Extract the (x, y) coordinate from the center of the cell holding the provided text.  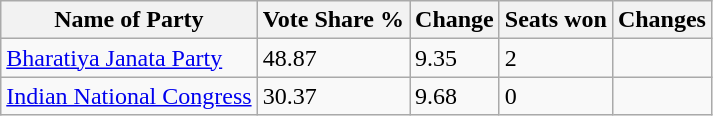
Changes (662, 20)
Indian National Congress (129, 96)
Bharatiya Janata Party (129, 58)
Name of Party (129, 20)
0 (556, 96)
30.37 (333, 96)
Vote Share % (333, 20)
9.68 (455, 96)
Change (455, 20)
48.87 (333, 58)
Seats won (556, 20)
2 (556, 58)
9.35 (455, 58)
